Provide the [X, Y] coordinate of the cell's center where the given text is located.  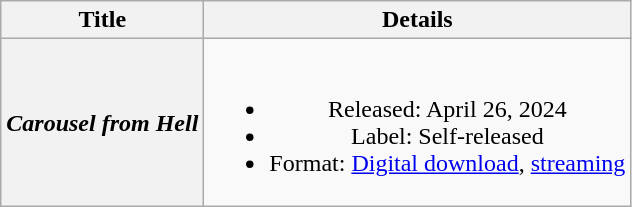
Details [418, 20]
Carousel from Hell [102, 122]
Title [102, 20]
Released: April 26, 2024Label: Self-releasedFormat: Digital download, streaming [418, 122]
